Provide the [x, y] coordinate of the cell's center where the given text is located.  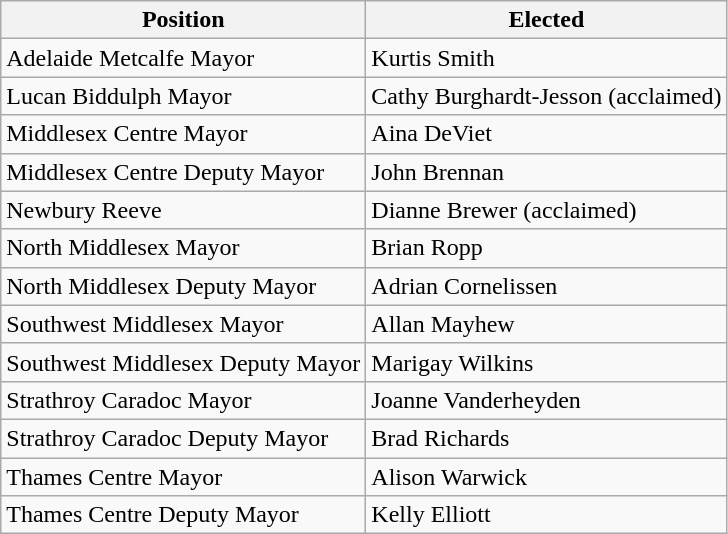
Brian Ropp [546, 248]
Lucan Biddulph Mayor [184, 96]
Adelaide Metcalfe Mayor [184, 58]
North Middlesex Mayor [184, 248]
Strathroy Caradoc Deputy Mayor [184, 438]
Kelly Elliott [546, 515]
John Brennan [546, 172]
Joanne Vanderheyden [546, 400]
Elected [546, 20]
North Middlesex Deputy Mayor [184, 286]
Strathroy Caradoc Mayor [184, 400]
Cathy Burghardt-Jesson (acclaimed) [546, 96]
Kurtis Smith [546, 58]
Adrian Cornelissen [546, 286]
Thames Centre Deputy Mayor [184, 515]
Dianne Brewer (acclaimed) [546, 210]
Thames Centre Mayor [184, 477]
Allan Mayhew [546, 324]
Brad Richards [546, 438]
Newbury Reeve [184, 210]
Middlesex Centre Deputy Mayor [184, 172]
Southwest Middlesex Mayor [184, 324]
Southwest Middlesex Deputy Mayor [184, 362]
Marigay Wilkins [546, 362]
Aina DeViet [546, 134]
Alison Warwick [546, 477]
Middlesex Centre Mayor [184, 134]
Position [184, 20]
